Return the (X, Y) coordinate for the center point of the cell that contains the specified text.  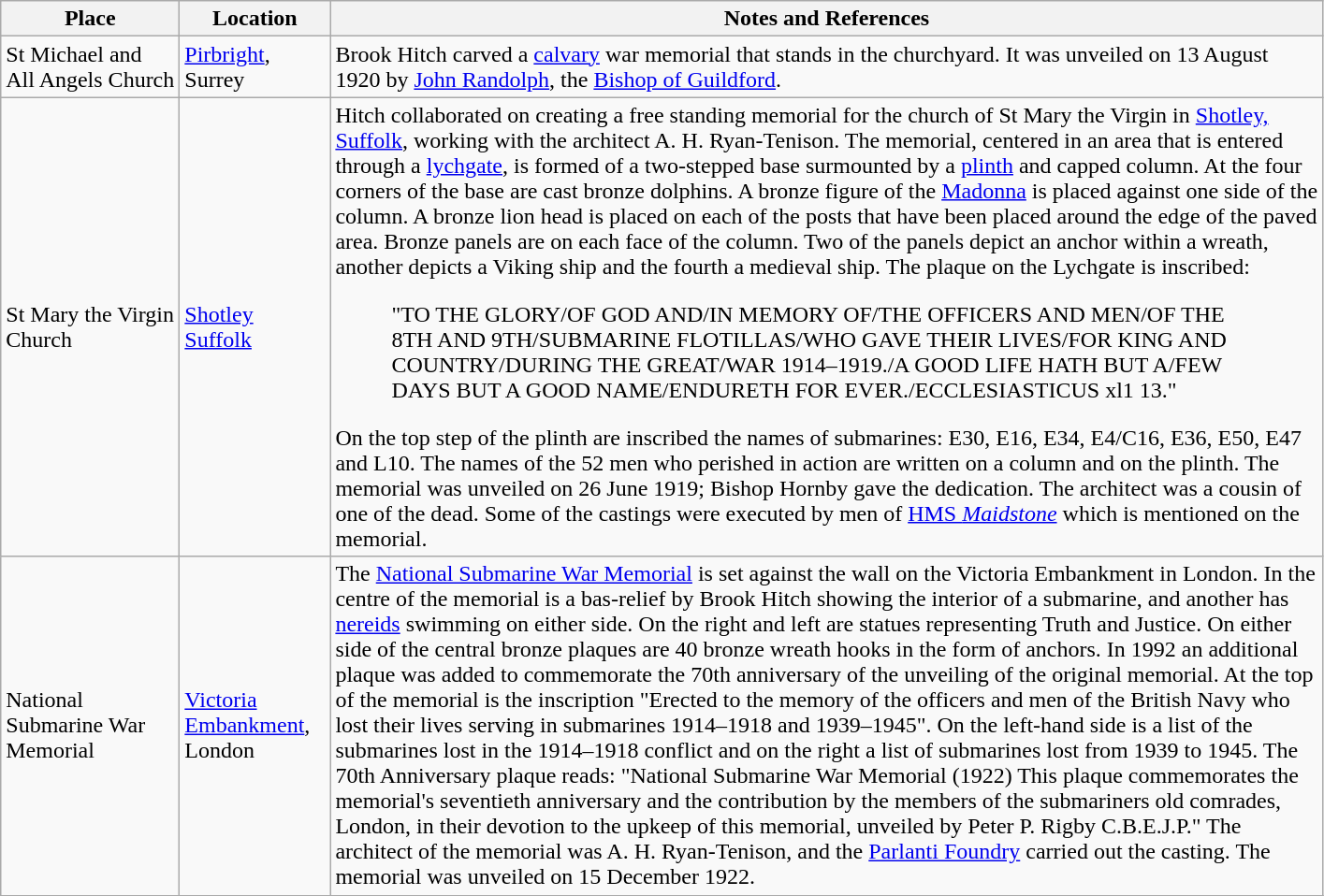
Pirbright, Surrey (255, 67)
St Michael and All Angels Church (90, 67)
National Submarine War Memorial (90, 726)
Victoria Embankment, London (255, 726)
Brook Hitch carved a calvary war memorial that stands in the churchyard. It was unveiled on 13 August 1920 by John Randolph, the Bishop of Guildford. (827, 67)
Location (255, 19)
St Mary the Virgin Church (90, 327)
Notes and References (827, 19)
Shotley Suffolk (255, 327)
Place (90, 19)
